Determine the (x, y) coordinate at the center of the cell enclosing the given text.  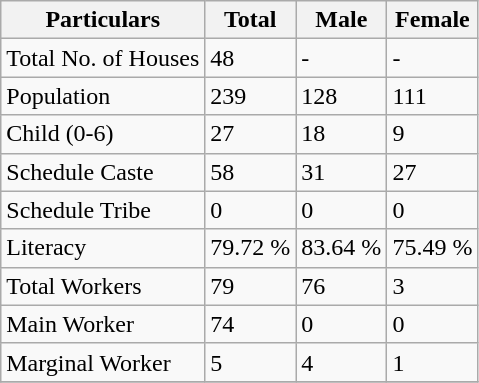
Marginal Worker (103, 362)
Schedule Tribe (103, 210)
9 (432, 134)
83.64 % (342, 248)
Total Workers (103, 286)
3 (432, 286)
79.72 % (250, 248)
Particulars (103, 20)
111 (432, 96)
Male (342, 20)
18 (342, 134)
74 (250, 324)
Population (103, 96)
76 (342, 286)
75.49 % (432, 248)
31 (342, 172)
79 (250, 286)
48 (250, 58)
Literacy (103, 248)
Main Worker (103, 324)
5 (250, 362)
Schedule Caste (103, 172)
1 (432, 362)
Total (250, 20)
Female (432, 20)
Total No. of Houses (103, 58)
4 (342, 362)
128 (342, 96)
239 (250, 96)
Child (0-6) (103, 134)
58 (250, 172)
